Output the [X, Y] coordinate of the center of the cell containing the given text.  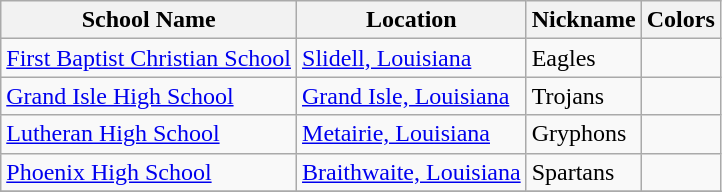
Nickname [584, 20]
Lutheran High School [149, 134]
Braithwaite, Louisiana [412, 172]
Grand Isle, Louisiana [412, 96]
Gryphons [584, 134]
Location [412, 20]
Colors [680, 20]
Slidell, Louisiana [412, 58]
Grand Isle High School [149, 96]
School Name [149, 20]
Spartans [584, 172]
Phoenix High School [149, 172]
Metairie, Louisiana [412, 134]
Eagles [584, 58]
First Baptist Christian School [149, 58]
Trojans [584, 96]
